For the text-containing cell, return its midpoint in (X, Y) coordinate format. 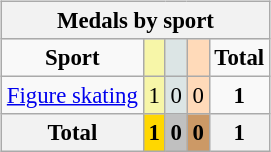
Sport (73, 58)
Medals by sport (136, 21)
Figure skating (73, 96)
